Identify which cell holds the provided text, then report its (X, Y) central coordinate. 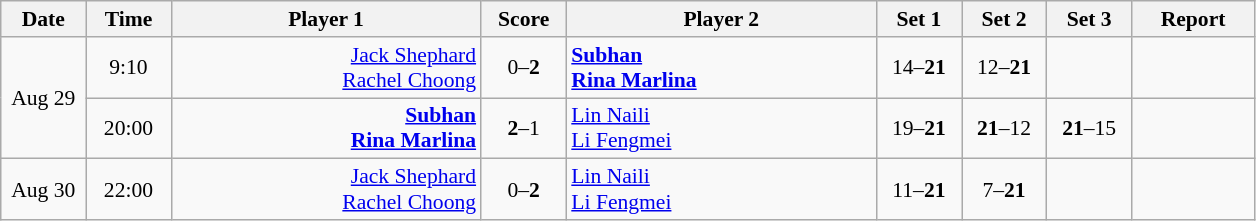
12–21 (1004, 68)
Aug 29 (44, 98)
Set 1 (918, 19)
Time (128, 19)
9:10 (128, 68)
Set 2 (1004, 19)
Date (44, 19)
Report (1194, 19)
11–21 (918, 190)
14–21 (918, 68)
21–12 (1004, 128)
Player 1 (326, 19)
2–1 (524, 128)
Aug 30 (44, 190)
19–21 (918, 128)
Score (524, 19)
Player 2 (721, 19)
22:00 (128, 190)
Set 3 (1090, 19)
21–15 (1090, 128)
20:00 (128, 128)
7–21 (1004, 190)
